Locate the cell with the specified text and output its (X, Y) center coordinate. 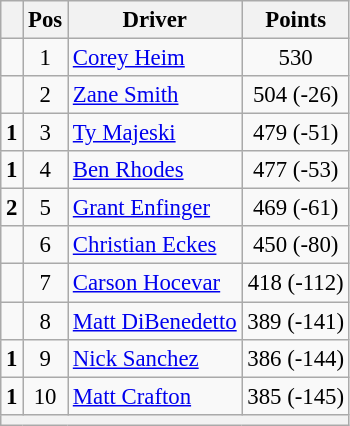
Matt Crafton (155, 396)
479 (-51) (296, 133)
386 (-144) (296, 358)
Corey Heim (155, 58)
3 (46, 133)
Pos (46, 20)
Points (296, 20)
Nick Sanchez (155, 358)
Grant Enfinger (155, 208)
418 (-112) (296, 283)
5 (46, 208)
4 (46, 170)
Christian Eckes (155, 245)
530 (296, 58)
469 (-61) (296, 208)
10 (46, 396)
385 (-145) (296, 396)
Carson Hocevar (155, 283)
504 (-26) (296, 95)
389 (-141) (296, 321)
6 (46, 245)
9 (46, 358)
Ty Majeski (155, 133)
477 (-53) (296, 170)
Matt DiBenedetto (155, 321)
Ben Rhodes (155, 170)
Zane Smith (155, 95)
7 (46, 283)
Driver (155, 20)
450 (-80) (296, 245)
8 (46, 321)
